Capture the cell that displays the provided text and extract its [X, Y] central coordinate. 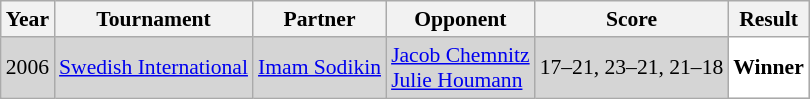
Swedish International [154, 68]
Opponent [460, 19]
Tournament [154, 19]
2006 [28, 68]
17–21, 23–21, 21–18 [632, 68]
Imam Sodikin [320, 68]
Year [28, 19]
Score [632, 19]
Partner [320, 19]
Result [768, 19]
Jacob Chemnitz Julie Houmann [460, 68]
Winner [768, 68]
